Search for the cell housing the specified text and yield its [x, y] center coordinate. 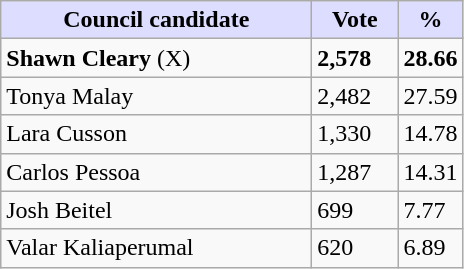
7.77 [430, 210]
699 [355, 210]
Lara Cusson [156, 134]
2,482 [355, 96]
Carlos Pessoa [156, 172]
620 [355, 248]
1,330 [355, 134]
1,287 [355, 172]
6.89 [430, 248]
2,578 [355, 58]
Valar Kaliaperumal [156, 248]
Council candidate [156, 20]
Tonya Malay [156, 96]
Shawn Cleary (X) [156, 58]
28.66 [430, 58]
% [430, 20]
Josh Beitel [156, 210]
14.31 [430, 172]
14.78 [430, 134]
Vote [355, 20]
27.59 [430, 96]
